Extract the (x, y) coordinate from the center of the cell holding the provided text.  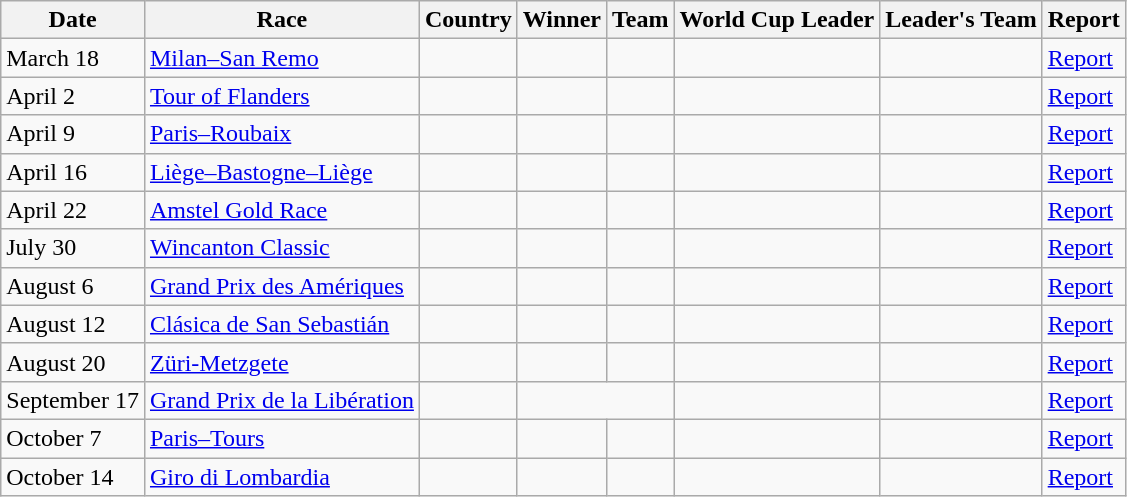
Date (73, 20)
Clásica de San Sebastián (282, 324)
Paris–Roubaix (282, 134)
Leader's Team (961, 20)
Winner (562, 20)
April 22 (73, 210)
Tour of Flanders (282, 96)
Milan–San Remo (282, 58)
Grand Prix de la Libération (282, 400)
March 18 (73, 58)
Race (282, 20)
Team (640, 20)
August 20 (73, 362)
Liège–Bastogne–Liège (282, 172)
Züri-Metzgete (282, 362)
Amstel Gold Race (282, 210)
August 12 (73, 324)
Wincanton Classic (282, 248)
October 14 (73, 477)
August 6 (73, 286)
October 7 (73, 438)
April 2 (73, 96)
April 9 (73, 134)
April 16 (73, 172)
September 17 (73, 400)
World Cup Leader (777, 20)
Country (468, 20)
July 30 (73, 248)
Grand Prix des Amériques (282, 286)
Paris–Tours (282, 438)
Giro di Lombardia (282, 477)
